Find where the given text appears and provide that cell's center as (x, y) coordinate. 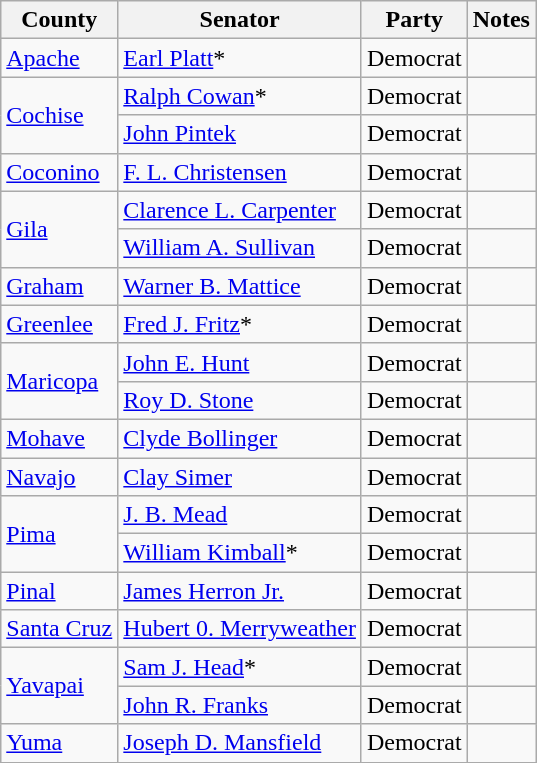
Notes (501, 20)
Warner B. Mattice (240, 286)
Navajo (60, 477)
John E. Hunt (240, 362)
Pinal (60, 591)
Roy D. Stone (240, 400)
Earl Platt* (240, 58)
Graham (60, 286)
County (60, 20)
F. L. Christensen (240, 172)
Clay Simer (240, 477)
Party (414, 20)
Maricopa (60, 381)
Yuma (60, 743)
Mohave (60, 438)
Ralph Cowan* (240, 96)
Apache (60, 58)
Cochise (60, 115)
Fred J. Fritz* (240, 324)
John R. Franks (240, 705)
John Pintek (240, 134)
Santa Cruz (60, 629)
Greenlee (60, 324)
Gila (60, 229)
Pima (60, 534)
James Herron Jr. (240, 591)
Clyde Bollinger (240, 438)
J. B. Mead (240, 515)
Yavapai (60, 686)
Hubert 0. Merryweather (240, 629)
Sam J. Head* (240, 667)
William A. Sullivan (240, 248)
Senator (240, 20)
Clarence L. Carpenter (240, 210)
Joseph D. Mansfield (240, 743)
William Kimball* (240, 553)
Coconino (60, 172)
